Locate the cell with the specified text and output its (x, y) center coordinate. 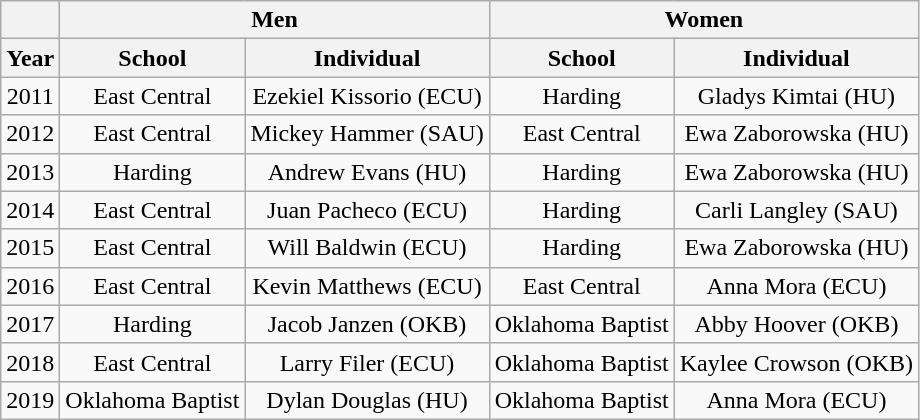
2015 (30, 248)
Gladys Kimtai (HU) (796, 96)
Men (274, 20)
Carli Langley (SAU) (796, 210)
Larry Filer (ECU) (367, 362)
Kaylee Crowson (OKB) (796, 362)
2019 (30, 400)
Year (30, 58)
Kevin Matthews (ECU) (367, 286)
Dylan Douglas (HU) (367, 400)
Ezekiel Kissorio (ECU) (367, 96)
2017 (30, 324)
Mickey Hammer (SAU) (367, 134)
2012 (30, 134)
2018 (30, 362)
Abby Hoover (OKB) (796, 324)
2014 (30, 210)
Will Baldwin (ECU) (367, 248)
Women (704, 20)
Andrew Evans (HU) (367, 172)
Juan Pacheco (ECU) (367, 210)
2013 (30, 172)
2016 (30, 286)
2011 (30, 96)
Jacob Janzen (OKB) (367, 324)
